From the cell containing the given text, extract its center point as [X, Y] coordinate. 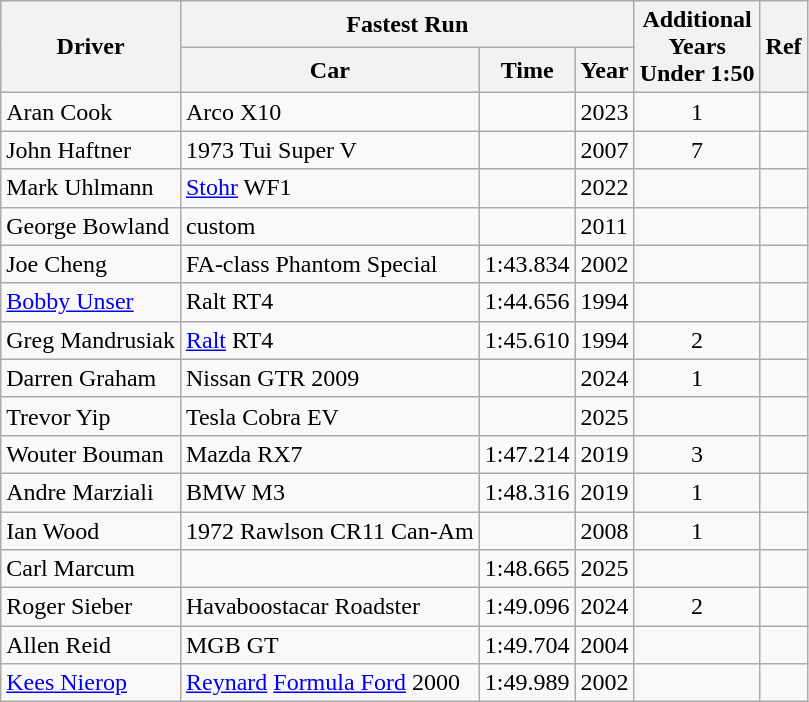
1:43.834 [527, 264]
2023 [604, 112]
Havaboostacar Roadster [330, 607]
custom [330, 226]
1:49.989 [527, 683]
Aran Cook [91, 112]
Ref [784, 47]
Greg Mandrusiak [91, 340]
2011 [604, 226]
1973 Tui Super V [330, 150]
1:48.665 [527, 569]
Joe Cheng [91, 264]
1:45.610 [527, 340]
Year [604, 70]
Car [330, 70]
Stohr WF1 [330, 188]
1:49.704 [527, 645]
Reynard Formula Ford 2000 [330, 683]
Nissan GTR 2009 [330, 378]
Mark Uhlmann [91, 188]
Darren Graham [91, 378]
Bobby Unser [91, 302]
Roger Sieber [91, 607]
2004 [604, 645]
7 [697, 150]
Kees Nierop [91, 683]
Tesla Cobra EV [330, 416]
2008 [604, 531]
1:44.656 [527, 302]
1:48.316 [527, 492]
Arco X10 [330, 112]
Time [527, 70]
John Haftner [91, 150]
Fastest Run [407, 24]
AdditionalYearsUnder 1:50 [697, 47]
1:49.096 [527, 607]
BMW M3 [330, 492]
2022 [604, 188]
Ian Wood [91, 531]
George Bowland [91, 226]
2007 [604, 150]
FA-class Phantom Special [330, 264]
3 [697, 454]
Carl Marcum [91, 569]
Wouter Bouman [91, 454]
Allen Reid [91, 645]
1:47.214 [527, 454]
1972 Rawlson CR11 Can-Am [330, 531]
Driver [91, 47]
MGB GT [330, 645]
Andre Marziali [91, 492]
Trevor Yip [91, 416]
Mazda RX7 [330, 454]
